Search for the cell housing the specified text and yield its (x, y) center coordinate. 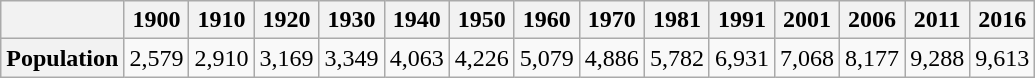
1981 (676, 20)
2016 (1002, 20)
7,068 (806, 58)
1960 (546, 20)
4,063 (416, 58)
8,177 (872, 58)
2006 (872, 20)
3,349 (352, 58)
1910 (222, 20)
1940 (416, 20)
4,226 (482, 58)
3,169 (286, 58)
1950 (482, 20)
9,613 (1002, 58)
2,910 (222, 58)
5,782 (676, 58)
2,579 (156, 58)
1991 (742, 20)
1920 (286, 20)
6,931 (742, 58)
4,886 (612, 58)
9,288 (938, 58)
2011 (938, 20)
1970 (612, 20)
1900 (156, 20)
5,079 (546, 58)
2001 (806, 20)
1930 (352, 20)
Population (62, 58)
